Output the (X, Y) coordinate of the center of the cell containing the given text.  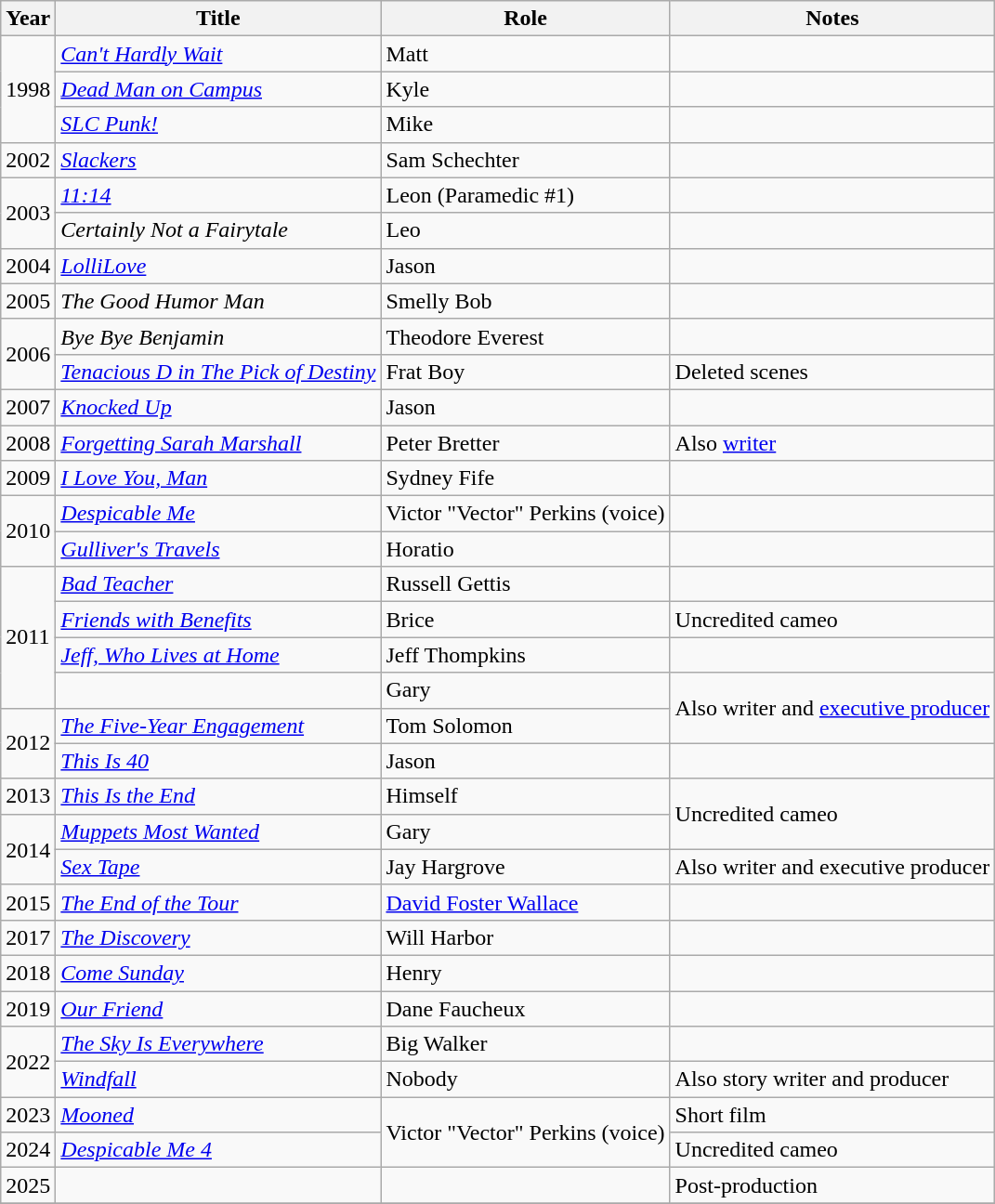
2014 (28, 849)
2013 (28, 796)
Theodore Everest (526, 336)
Jeff, Who Lives at Home (218, 655)
Nobody (526, 1080)
Sam Schechter (526, 160)
2005 (28, 301)
Come Sunday (218, 973)
Tenacious D in The Pick of Destiny (218, 372)
Bad Teacher (218, 584)
1998 (28, 89)
2009 (28, 478)
Despicable Me 4 (218, 1150)
The Five-Year Engagement (218, 726)
2008 (28, 443)
2002 (28, 160)
Short film (832, 1115)
Leo (526, 230)
David Foster Wallace (526, 902)
Can't Hardly Wait (218, 54)
Bye Bye Benjamin (218, 336)
Horatio (526, 549)
Post-production (832, 1185)
Slackers (218, 160)
Forgetting Sarah Marshall (218, 443)
Sydney Fife (526, 478)
Also story writer and producer (832, 1080)
Also writer (832, 443)
Title (218, 19)
Deleted scenes (832, 372)
2024 (28, 1150)
Dane Faucheux (526, 1008)
Certainly Not a Fairytale (218, 230)
Mike (526, 124)
Notes (832, 19)
Matt (526, 54)
This Is the End (218, 796)
The Good Humor Man (218, 301)
The End of the Tour (218, 902)
Our Friend (218, 1008)
Tom Solomon (526, 726)
Brice (526, 620)
Peter Bretter (526, 443)
2017 (28, 937)
Despicable Me (218, 514)
Jay Hargrove (526, 867)
2025 (28, 1185)
Year (28, 19)
11:14 (218, 195)
LolliLove (218, 266)
Frat Boy (526, 372)
SLC Punk! (218, 124)
Muppets Most Wanted (218, 831)
I Love You, Man (218, 478)
2004 (28, 266)
The Sky Is Everywhere (218, 1044)
2012 (28, 743)
2019 (28, 1008)
Friends with Benefits (218, 620)
Will Harbor (526, 937)
The Discovery (218, 937)
Windfall (218, 1080)
2015 (28, 902)
Smelly Bob (526, 301)
Big Walker (526, 1044)
2023 (28, 1115)
2007 (28, 407)
Dead Man on Campus (218, 89)
Role (526, 19)
2011 (28, 637)
Henry (526, 973)
Mooned (218, 1115)
2003 (28, 213)
2010 (28, 531)
2022 (28, 1062)
2018 (28, 973)
This Is 40 (218, 761)
Jeff Thompkins (526, 655)
Knocked Up (218, 407)
2006 (28, 354)
Kyle (526, 89)
Sex Tape (218, 867)
Himself (526, 796)
Gulliver's Travels (218, 549)
Russell Gettis (526, 584)
Leon (Paramedic #1) (526, 195)
